Locate the cell with the specified text and output its (x, y) center coordinate. 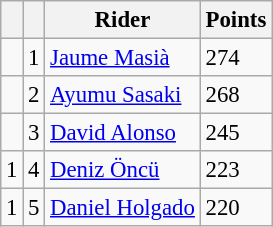
Ayumu Sasaki (122, 95)
5 (34, 208)
Rider (122, 20)
2 (34, 95)
Points (236, 20)
3 (34, 133)
268 (236, 95)
220 (236, 208)
Deniz Öncü (122, 170)
4 (34, 170)
223 (236, 170)
David Alonso (122, 133)
245 (236, 133)
Daniel Holgado (122, 208)
274 (236, 58)
Jaume Masià (122, 58)
